Detect which cell encompasses the target text, then output its [x, y] center coordinate. 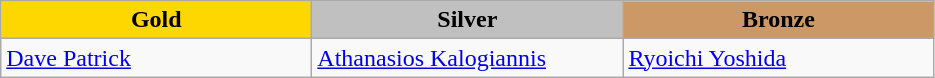
Ryoichi Yoshida [778, 58]
Bronze [778, 20]
Silver [468, 20]
Gold [156, 20]
Dave Patrick [156, 58]
Athanasios Kalogiannis [468, 58]
